Extract the [X, Y] coordinate from the center of the cell holding the provided text.  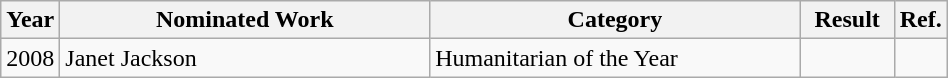
Year [30, 20]
Janet Jackson [245, 58]
Category [615, 20]
Ref. [920, 20]
Nominated Work [245, 20]
2008 [30, 58]
Humanitarian of the Year [615, 58]
Result [847, 20]
